Return the (x, y) coordinate for the center point of the cell that contains the specified text.  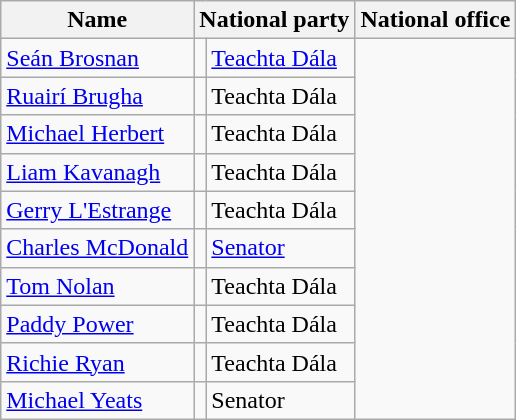
National party (274, 20)
Name (98, 20)
Tom Nolan (98, 286)
Charles McDonald (98, 248)
Liam Kavanagh (98, 172)
Richie Ryan (98, 362)
Paddy Power (98, 324)
Gerry L'Estrange (98, 210)
Ruairí Brugha (98, 96)
National office (436, 20)
Michael Herbert (98, 134)
Michael Yeats (98, 400)
Seán Brosnan (98, 58)
